Determine the [x, y] coordinate at the center of the cell enclosing the given text.  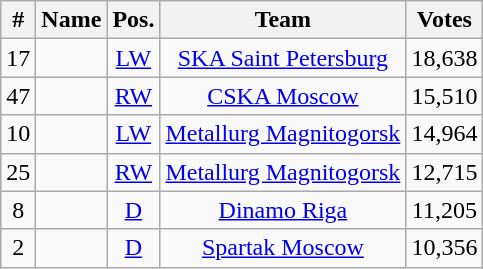
Name [72, 20]
2 [18, 248]
CSKA Moscow [283, 96]
10,356 [444, 248]
SKA Saint Petersburg [283, 58]
8 [18, 210]
11,205 [444, 210]
12,715 [444, 172]
15,510 [444, 96]
10 [18, 134]
17 [18, 58]
# [18, 20]
25 [18, 172]
47 [18, 96]
14,964 [444, 134]
Votes [444, 20]
Spartak Moscow [283, 248]
Dinamo Riga [283, 210]
18,638 [444, 58]
Pos. [134, 20]
Team [283, 20]
